Provide the (x, y) coordinate of the cell's center where the given text is located.  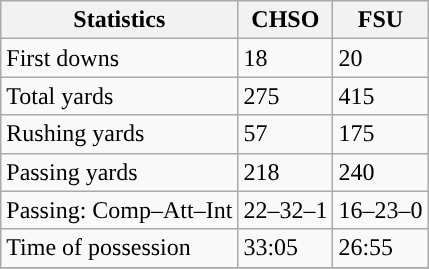
415 (380, 96)
16–23–0 (380, 210)
26:55 (380, 248)
57 (286, 134)
33:05 (286, 248)
240 (380, 172)
Passing: Comp–Att–Int (120, 210)
20 (380, 58)
218 (286, 172)
22–32–1 (286, 210)
FSU (380, 20)
Time of possession (120, 248)
Total yards (120, 96)
CHSO (286, 20)
18 (286, 58)
First downs (120, 58)
Rushing yards (120, 134)
Statistics (120, 20)
275 (286, 96)
175 (380, 134)
Passing yards (120, 172)
